Extract the (X, Y) coordinate from the center of the cell holding the provided text.  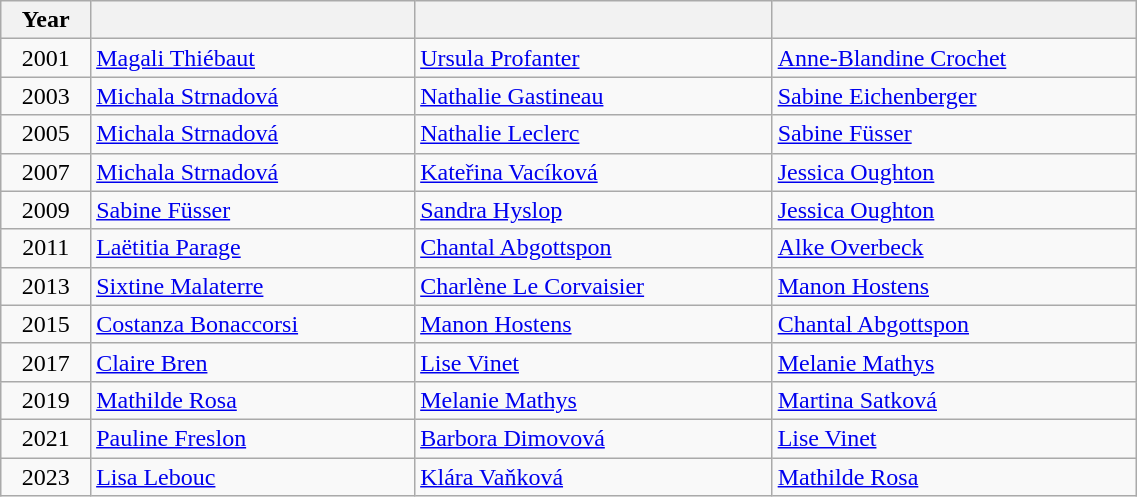
Magali Thiébaut (253, 58)
Laëtitia Parage (253, 248)
2015 (46, 324)
Kateřina Vacíková (594, 172)
2009 (46, 210)
Ursula Profanter (594, 58)
Martina Satková (954, 400)
Nathalie Gastineau (594, 96)
2017 (46, 362)
2005 (46, 134)
Sabine Eichenberger (954, 96)
Anne-Blandine Crochet (954, 58)
2023 (46, 477)
Sixtine Malaterre (253, 286)
2007 (46, 172)
2019 (46, 400)
Klára Vaňková (594, 477)
Nathalie Leclerc (594, 134)
Claire Bren (253, 362)
Costanza Bonaccorsi (253, 324)
2003 (46, 96)
2001 (46, 58)
Sandra Hyslop (594, 210)
2013 (46, 286)
2011 (46, 248)
Lisa Lebouc (253, 477)
Alke Overbeck (954, 248)
Pauline Freslon (253, 438)
Barbora Dimovová (594, 438)
2021 (46, 438)
Year (46, 20)
Charlène Le Corvaisier (594, 286)
